Determine the (X, Y) coordinate at the center of the cell enclosing the given text.  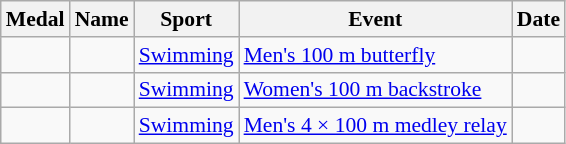
Event (376, 19)
Medal (36, 19)
Name (102, 19)
Men's 4 × 100 m medley relay (376, 126)
Women's 100 m backstroke (376, 90)
Men's 100 m butterfly (376, 55)
Date (538, 19)
Sport (186, 19)
